Pinpoint the cell where the given text exists, returning its (x, y) midpoint coordinate. 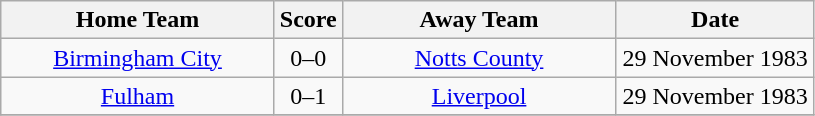
Liverpool (479, 96)
Notts County (479, 58)
0–1 (308, 96)
Away Team (479, 20)
Home Team (138, 20)
Birmingham City (138, 58)
Date (716, 20)
0–0 (308, 58)
Score (308, 20)
Fulham (138, 96)
